Detect which cell encompasses the target text, then output its [X, Y] center coordinate. 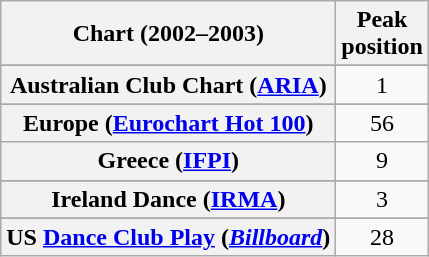
3 [382, 199]
56 [382, 123]
Ireland Dance (IRMA) [168, 199]
1 [382, 85]
Peakposition [382, 34]
Australian Club Chart (ARIA) [168, 85]
9 [382, 161]
Chart (2002–2003) [168, 34]
US Dance Club Play (Billboard) [168, 237]
Greece (IFPI) [168, 161]
28 [382, 237]
Europe (Eurochart Hot 100) [168, 123]
